Locate the cell with the specified text and output its (x, y) center coordinate. 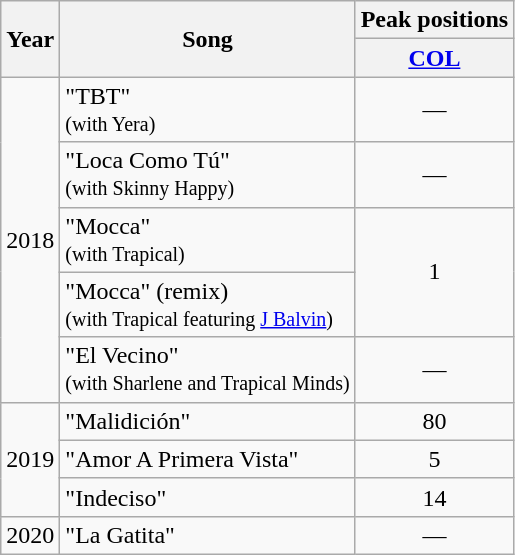
"TBT" (with Yera) (208, 110)
"El Vecino" (with Sharlene and Trapical Minds) (208, 370)
"Loca Como Tú" (with Skinny Happy) (208, 174)
2018 (30, 240)
"Mocca" (remix)(with Trapical featuring J Balvin) (208, 304)
14 (434, 497)
"Mocca" (with Trapical) (208, 240)
"Indeciso" (208, 497)
"Amor A Primera Vista" (208, 459)
5 (434, 459)
1 (434, 272)
"La Gatita" (208, 535)
Song (208, 39)
"Malidición" (208, 421)
Year (30, 39)
2020 (30, 535)
80 (434, 421)
Peak positions (434, 20)
2019 (30, 459)
COL (434, 58)
